Return (X, Y) of the center of cell containing provided text 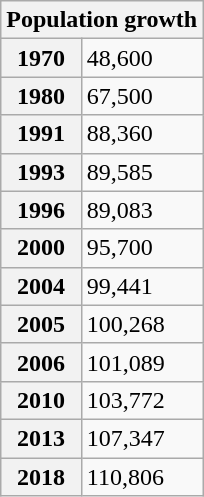
88,360 (142, 134)
103,772 (142, 400)
1970 (42, 58)
99,441 (142, 286)
2018 (42, 477)
1996 (42, 210)
101,089 (142, 362)
48,600 (142, 58)
2000 (42, 248)
107,347 (142, 438)
Population growth (102, 20)
89,585 (142, 172)
100,268 (142, 324)
95,700 (142, 248)
89,083 (142, 210)
2006 (42, 362)
1980 (42, 96)
2010 (42, 400)
67,500 (142, 96)
1993 (42, 172)
2004 (42, 286)
2005 (42, 324)
110,806 (142, 477)
2013 (42, 438)
1991 (42, 134)
